Determine the [x, y] coordinate at the center of the cell enclosing the given text.  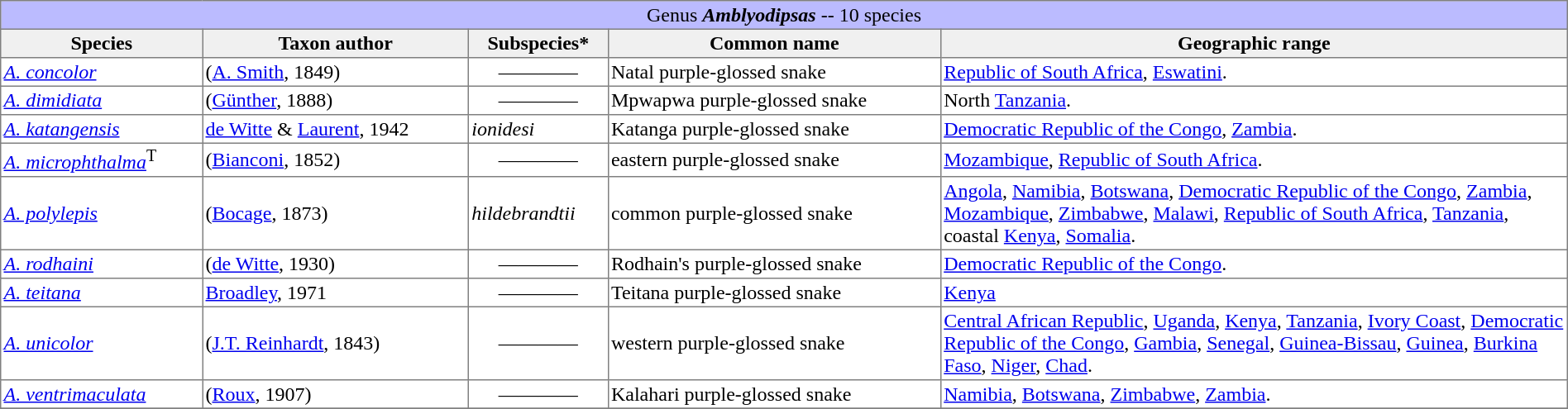
Genus Amblyodipsas -- 10 species [784, 15]
ionidesi [539, 129]
(J.T. Reinhardt, 1843) [336, 344]
Rodhain's purple-glossed snake [774, 264]
Subspecies* [539, 43]
Democratic Republic of the Congo. [1254, 264]
Republic of South Africa, Eswatini. [1254, 72]
A. teitana [102, 292]
(Günther, 1888) [336, 100]
Katanga purple-glossed snake [774, 129]
Common name [774, 43]
A. unicolor [102, 344]
(Roux, 1907) [336, 394]
Namibia, Botswana, Zimbabwe, Zambia. [1254, 394]
eastern purple-glossed snake [774, 160]
A. ventrimaculata [102, 394]
common purple-glossed snake [774, 213]
(A. Smith, 1849) [336, 72]
Geographic range [1254, 43]
(de Witte, 1930) [336, 264]
A. polylepis [102, 213]
North Tanzania. [1254, 100]
Mpwapwa purple-glossed snake [774, 100]
A. katangensis [102, 129]
A. rodhaini [102, 264]
(Bocage, 1873) [336, 213]
Democratic Republic of the Congo, Zambia. [1254, 129]
de Witte & Laurent, 1942 [336, 129]
Taxon author [336, 43]
A. concolor [102, 72]
(Bianconi, 1852) [336, 160]
western purple-glossed snake [774, 344]
Species [102, 43]
Mozambique, Republic of South Africa. [1254, 160]
Natal purple-glossed snake [774, 72]
A. dimidiata [102, 100]
A. microphthalmaT [102, 160]
Teitana purple-glossed snake [774, 292]
Kalahari purple-glossed snake [774, 394]
hildebrandtii [539, 213]
Broadley, 1971 [336, 292]
Kenya [1254, 292]
